Extract the (X, Y) coordinate from the center of the cell holding the provided text.  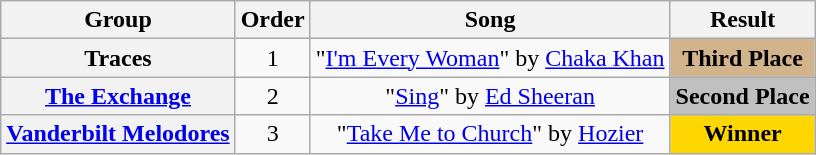
Third Place (742, 58)
"Sing" by Ed Sheeran (490, 96)
Order (272, 20)
"I'm Every Woman" by Chaka Khan (490, 58)
"Take Me to Church" by Hozier (490, 134)
3 (272, 134)
The Exchange (118, 96)
Traces (118, 58)
Song (490, 20)
Vanderbilt Melodores (118, 134)
2 (272, 96)
Winner (742, 134)
Group (118, 20)
Result (742, 20)
1 (272, 58)
Second Place (742, 96)
